Search for the cell housing the specified text and yield its (x, y) center coordinate. 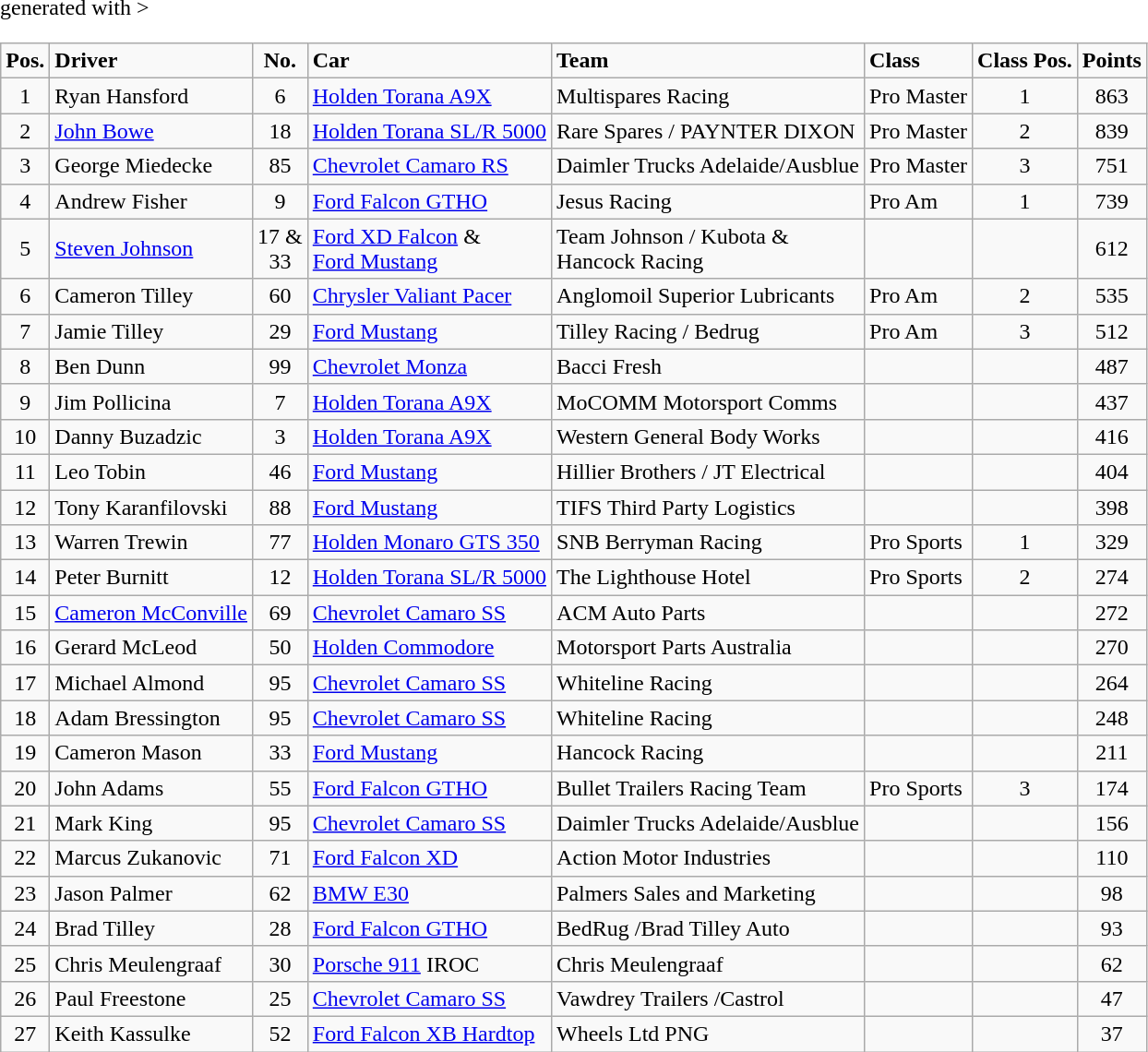
Jesus Racing (709, 201)
Bacci Fresh (709, 366)
Ford XD Falcon & Ford Mustang (429, 249)
535 (1111, 296)
437 (1111, 401)
BedRug /Brad Tilley Auto (709, 928)
Chevrolet Monza (429, 366)
Holden Monaro GTS 350 (429, 543)
Keith Kassulke (151, 1034)
15 (26, 613)
416 (1111, 436)
Anglomoil Superior Lubricants (709, 296)
272 (1111, 613)
Tony Karanfilovski (151, 507)
24 (26, 928)
16 (26, 648)
BMW E30 (429, 893)
Class (919, 61)
Vawdrey Trailers /Castrol (709, 998)
Steven Johnson (151, 249)
19 (26, 753)
110 (1111, 858)
839 (1111, 131)
398 (1111, 507)
Peter Burnitt (151, 578)
37 (1111, 1034)
Cameron Mason (151, 753)
Jason Palmer (151, 893)
99 (281, 366)
47 (1111, 998)
71 (281, 858)
MoCOMM Motorsport Comms (709, 401)
Bullet Trailers Racing Team (709, 788)
29 (281, 331)
17 (26, 683)
270 (1111, 648)
Adam Bressington (151, 718)
Holden Commodore (429, 648)
404 (1111, 472)
739 (1111, 201)
174 (1111, 788)
Hillier Brothers / JT Electrical (709, 472)
Multispares Racing (709, 96)
13 (26, 543)
211 (1111, 753)
Hancock Racing (709, 753)
Ford Falcon XB Hardtop (429, 1034)
14 (26, 578)
Cameron Tilley (151, 296)
Action Motor Industries (709, 858)
60 (281, 296)
Driver (151, 61)
Car (429, 61)
5 (26, 249)
52 (281, 1034)
Wheels Ltd PNG (709, 1034)
Points (1111, 61)
27 (26, 1034)
11 (26, 472)
50 (281, 648)
Ryan Hansford (151, 96)
77 (281, 543)
Tilley Racing / Bedrug (709, 331)
Chrysler Valiant Pacer (429, 296)
TIFS Third Party Logistics (709, 507)
Palmers Sales and Marketing (709, 893)
156 (1111, 823)
Gerard McLeod (151, 648)
Marcus Zukanovic (151, 858)
Western General Body Works (709, 436)
Warren Trewin (151, 543)
John Adams (151, 788)
612 (1111, 249)
863 (1111, 96)
Mark King (151, 823)
88 (281, 507)
26 (26, 998)
46 (281, 472)
30 (281, 963)
17 & 33 (281, 249)
SNB Berryman Racing (709, 543)
Porsche 911 IROC (429, 963)
4 (26, 201)
ACM Auto Parts (709, 613)
23 (26, 893)
Pos. (26, 61)
20 (26, 788)
Michael Almond (151, 683)
69 (281, 613)
Brad Tilley (151, 928)
98 (1111, 893)
Jim Pollicina (151, 401)
22 (26, 858)
248 (1111, 718)
85 (281, 166)
33 (281, 753)
264 (1111, 683)
The Lighthouse Hotel (709, 578)
George Miedecke (151, 166)
Ben Dunn (151, 366)
Rare Spares / PAYNTER DIXON (709, 131)
Chevrolet Camaro RS (429, 166)
Danny Buzadzic (151, 436)
751 (1111, 166)
Motorsport Parts Australia (709, 648)
Class Pos. (1025, 61)
487 (1111, 366)
Leo Tobin (151, 472)
21 (26, 823)
10 (26, 436)
274 (1111, 578)
Team Johnson / Kubota & Hancock Racing (709, 249)
Paul Freestone (151, 998)
55 (281, 788)
329 (1111, 543)
512 (1111, 331)
Ford Falcon XD (429, 858)
93 (1111, 928)
Team (709, 61)
Jamie Tilley (151, 331)
28 (281, 928)
Cameron McConville (151, 613)
Andrew Fisher (151, 201)
8 (26, 366)
No. (281, 61)
John Bowe (151, 131)
